Provide the [X, Y] coordinate of the cell's center where the given text is located.  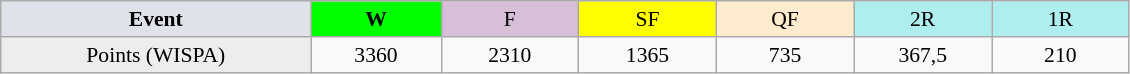
QF [785, 19]
Points (WISPA) [156, 55]
367,5 [923, 55]
F [510, 19]
Event [156, 19]
2R [923, 19]
3360 [376, 55]
2310 [510, 55]
W [376, 19]
735 [785, 55]
1365 [648, 55]
1R [1061, 19]
SF [648, 19]
210 [1061, 55]
